Detect which cell encompasses the target text, then output its (X, Y) center coordinate. 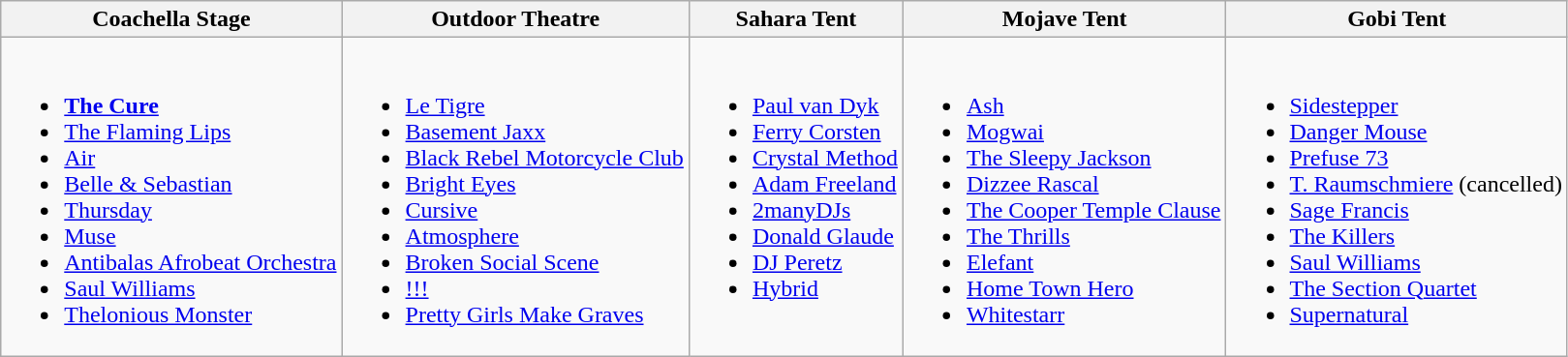
Gobi Tent (1397, 19)
The CureThe Flaming LipsAirBelle & SebastianThursdayMuseAntibalas Afrobeat OrchestraSaul WilliamsThelonious Monster (171, 197)
Sahara Tent (796, 19)
Coachella Stage (171, 19)
Paul van DykFerry CorstenCrystal MethodAdam Freeland2manyDJsDonald GlaudeDJ PeretzHybrid (796, 197)
Outdoor Theatre (515, 19)
SidestepperDanger MousePrefuse 73T. Raumschmiere (cancelled)Sage FrancisThe KillersSaul WilliamsThe Section QuartetSupernatural (1397, 197)
AshMogwaiThe Sleepy JacksonDizzee RascalThe Cooper Temple ClauseThe ThrillsElefantHome Town HeroWhitestarr (1064, 197)
Mojave Tent (1064, 19)
Le TigreBasement JaxxBlack Rebel Motorcycle ClubBright EyesCursiveAtmosphereBroken Social Scene!!!Pretty Girls Make Graves (515, 197)
